From the cell containing the given text, extract its center point as [x, y] coordinate. 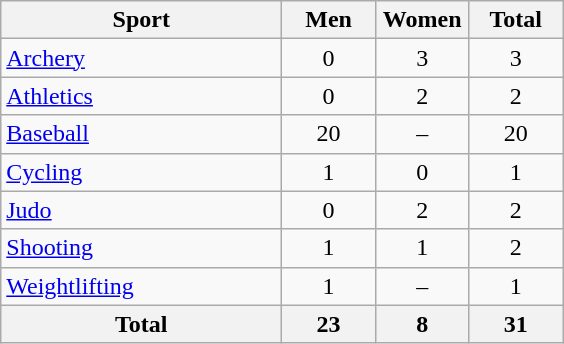
Weightlifting [142, 286]
Men [329, 20]
Judo [142, 210]
31 [516, 324]
Cycling [142, 172]
23 [329, 324]
Archery [142, 58]
Women [422, 20]
Sport [142, 20]
Baseball [142, 134]
8 [422, 324]
Athletics [142, 96]
Shooting [142, 248]
